Return the (x, y) coordinate for the center point of the cell that contains the specified text.  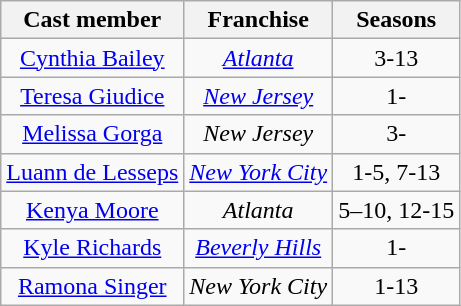
3-13 (396, 58)
Beverly Hills (258, 248)
Luann de Lesseps (92, 172)
Ramona Singer (92, 286)
Teresa Giudice (92, 96)
Cast member (92, 20)
Kyle Richards (92, 248)
1-5, 7-13 (396, 172)
3- (396, 134)
5–10, 12-15 (396, 210)
Kenya Moore (92, 210)
Melissa Gorga (92, 134)
Franchise (258, 20)
Cynthia Bailey (92, 58)
Seasons (396, 20)
1-13 (396, 286)
